Find where the given text appears and provide that cell's center as [X, Y] coordinate. 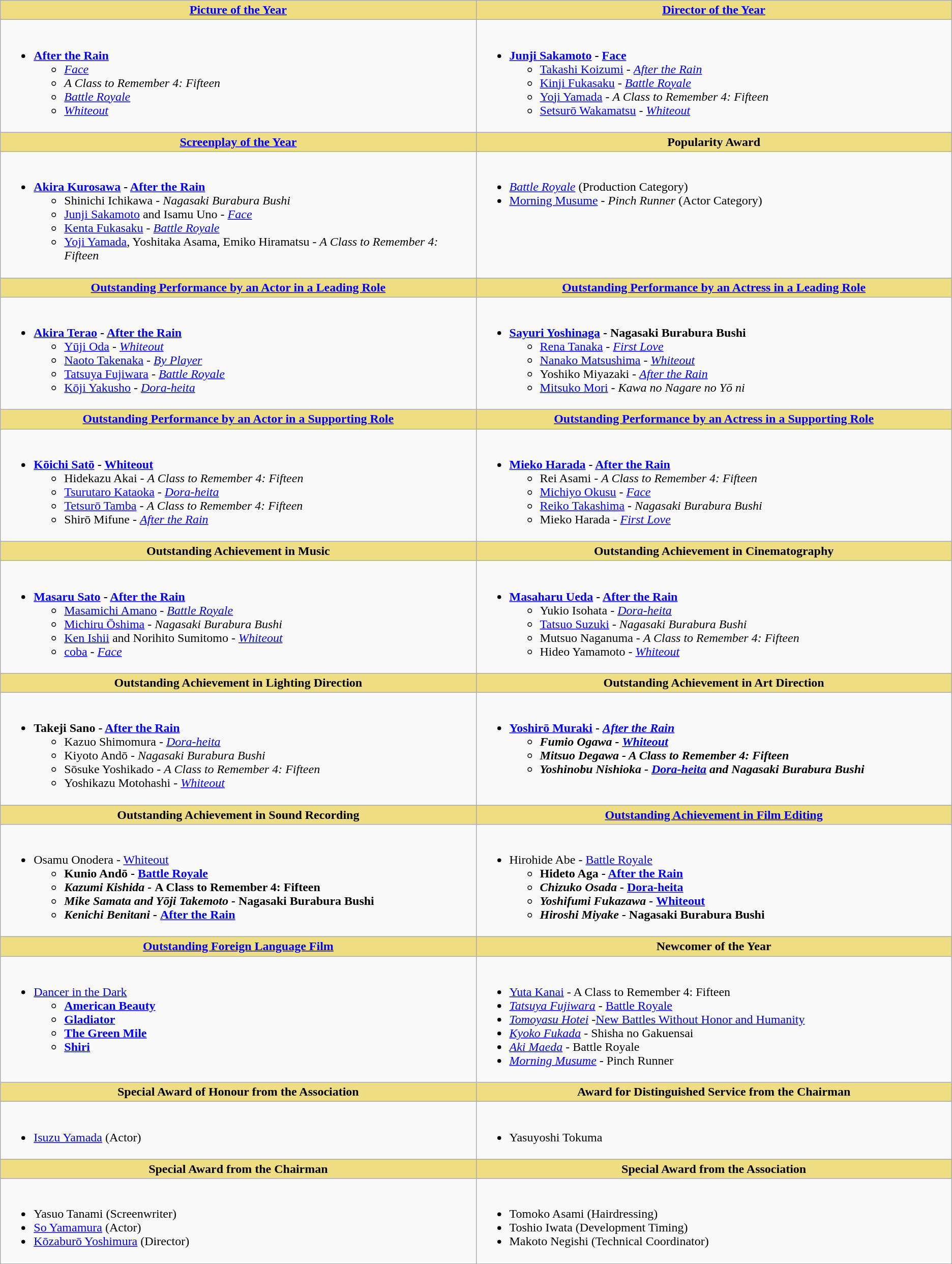
Outstanding Performance by an Actor in a Leading Role [238, 287]
Tomoko Asami (Hairdressing)Toshio Iwata (Development Timing)Makoto Negishi (Technical Coordinator) [714, 1221]
Outstanding Achievement in Lighting Direction [238, 683]
Outstanding Achievement in Cinematography [714, 551]
Special Award from the Chairman [238, 1169]
Outstanding Foreign Language Film [238, 947]
Special Award of Honour from the Association [238, 1092]
Outstanding Achievement in Sound Recording [238, 814]
Director of the Year [714, 10]
Outstanding Performance by an Actress in a Leading Role [714, 287]
Isuzu Yamada (Actor) [238, 1130]
Picture of the Year [238, 10]
After the RainFaceA Class to Remember 4: FifteenBattle RoyaleWhiteout [238, 76]
Popularity Award [714, 142]
Newcomer of the Year [714, 947]
Akira Terao - After the RainYūji Oda - WhiteoutNaoto Takenaka - By PlayerTatsuya Fujiwara - Battle RoyaleKōji Yakusho - Dora-heita [238, 353]
Award for Distinguished Service from the Chairman [714, 1092]
Dancer in the DarkAmerican BeautyGladiatorThe Green MileShiri [238, 1019]
Outstanding Performance by an Actress in a Supporting Role [714, 419]
Special Award from the Association [714, 1169]
Outstanding Performance by an Actor in a Supporting Role [238, 419]
Battle Royale (Production Category)Morning Musume - Pinch Runner (Actor Category) [714, 215]
Yasuyoshi Tokuma [714, 1130]
Outstanding Achievement in Music [238, 551]
Yasuo Tanami (Screenwriter)So Yamamura (Actor)Kōzaburō Yoshimura (Director) [238, 1221]
Screenplay of the Year [238, 142]
Outstanding Achievement in Film Editing [714, 814]
Outstanding Achievement in Art Direction [714, 683]
